Provide the [X, Y] coordinate of the cell's center where the given text is located.  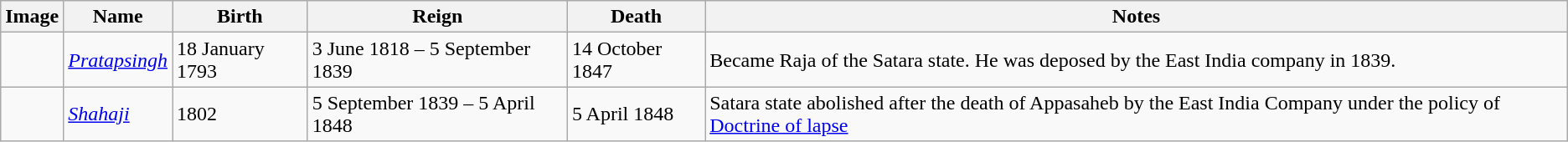
Satara state abolished after the death of Appasaheb by the East India Company under the policy of Doctrine of lapse [1137, 114]
Became Raja of the Satara state. He was deposed by the East India company in 1839. [1137, 60]
5 April 1848 [636, 114]
Reign [437, 17]
Notes [1137, 17]
3 June 1818 – 5 September 1839 [437, 60]
Image [32, 17]
Birth [240, 17]
Name [118, 17]
1802 [240, 114]
18 January 1793 [240, 60]
Death [636, 17]
14 October 1847 [636, 60]
5 September 1839 – 5 April 1848 [437, 114]
Shahaji [118, 114]
Pratapsingh [118, 60]
